For the text-containing cell, return its midpoint in [x, y] coordinate format. 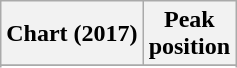
Chart (2017) [72, 34]
Peak position [189, 34]
